Locate the cell with the specified text and output its (X, Y) center coordinate. 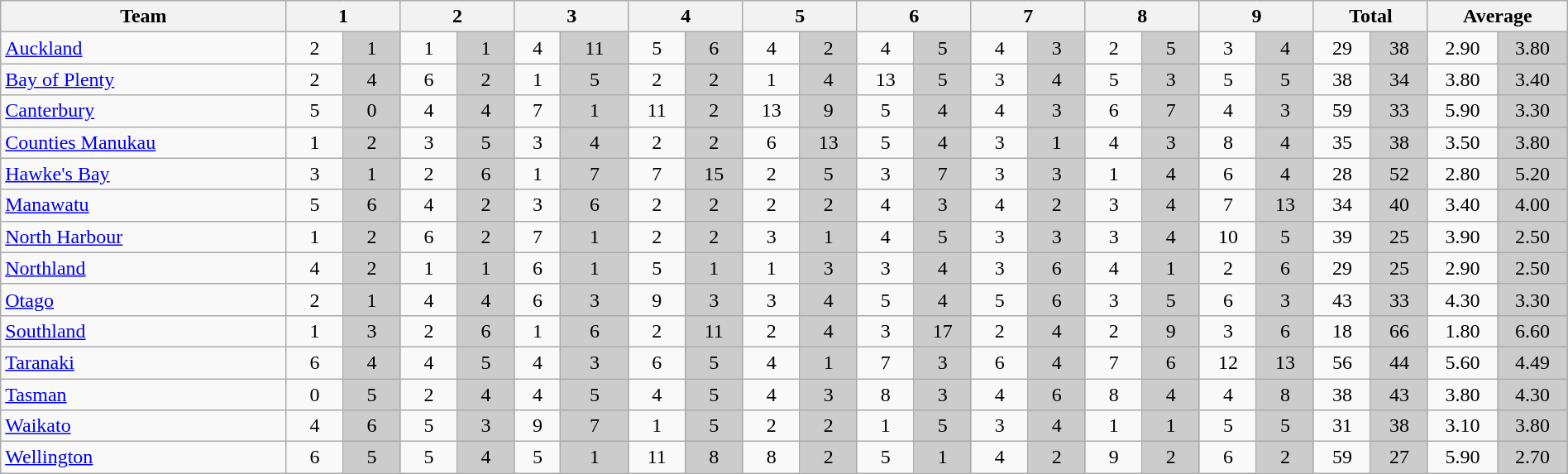
31 (1341, 426)
3.10 (1462, 426)
Average (1497, 17)
5.20 (1533, 174)
North Harbour (144, 237)
10 (1227, 237)
Canterbury (144, 111)
Taranaki (144, 362)
6.60 (1533, 331)
28 (1341, 174)
4.00 (1533, 205)
Auckland (144, 48)
Tasman (144, 395)
Counties Manukau (144, 142)
3.90 (1462, 237)
2.70 (1533, 457)
Hawke's Bay (144, 174)
17 (943, 331)
66 (1399, 331)
Bay of Plenty (144, 79)
Northland (144, 268)
3.50 (1462, 142)
39 (1341, 237)
Otago (144, 299)
Southland (144, 331)
Manawatu (144, 205)
12 (1227, 362)
40 (1399, 205)
Total (1370, 17)
2.80 (1462, 174)
1.80 (1462, 331)
56 (1341, 362)
Wellington (144, 457)
18 (1341, 331)
Team (144, 17)
4.49 (1533, 362)
27 (1399, 457)
5.60 (1462, 362)
44 (1399, 362)
15 (714, 174)
Waikato (144, 426)
52 (1399, 174)
35 (1341, 142)
